Scan for the cell matching the given text and deliver its [X, Y] coordinate at center. 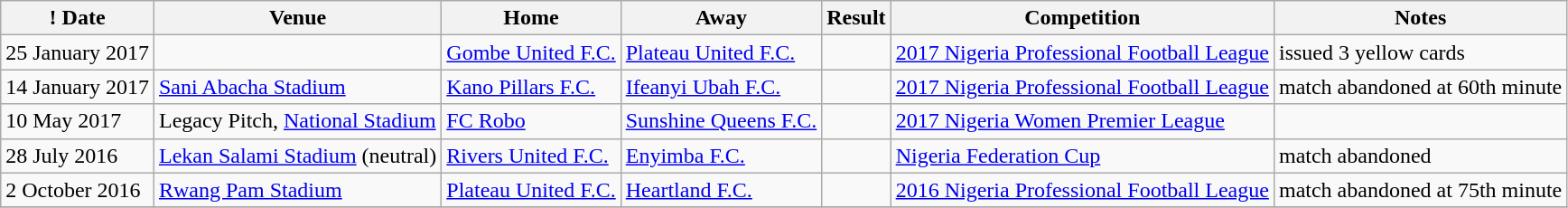
Notes [1420, 18]
14 January 2017 [78, 87]
10 May 2017 [78, 121]
Sani Abacha Stadium [297, 87]
Away [721, 18]
FC Robo [531, 121]
Rwang Pam Stadium [297, 190]
2017 Nigeria Women Premier League [1082, 121]
issued 3 yellow cards [1420, 52]
Ifeanyi Ubah F.C. [721, 87]
Sunshine Queens F.C. [721, 121]
match abandoned at 60th minute [1420, 87]
2 October 2016 [78, 190]
Kano Pillars F.C. [531, 87]
Home [531, 18]
Lekan Salami Stadium (neutral) [297, 156]
Legacy Pitch, National Stadium [297, 121]
Rivers United F.C. [531, 156]
! Date [78, 18]
Enyimba F.C. [721, 156]
Heartland F.C. [721, 190]
25 January 2017 [78, 52]
match abandoned at 75th minute [1420, 190]
Competition [1082, 18]
Nigeria Federation Cup [1082, 156]
2016 Nigeria Professional Football League [1082, 190]
28 July 2016 [78, 156]
match abandoned [1420, 156]
Venue [297, 18]
Result [856, 18]
Gombe United F.C. [531, 52]
